Pinpoint the cell where the given text exists, returning its (X, Y) midpoint coordinate. 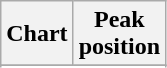
Chart (37, 34)
Peakposition (119, 34)
